Locate the cell with the specified text and output its [x, y] center coordinate. 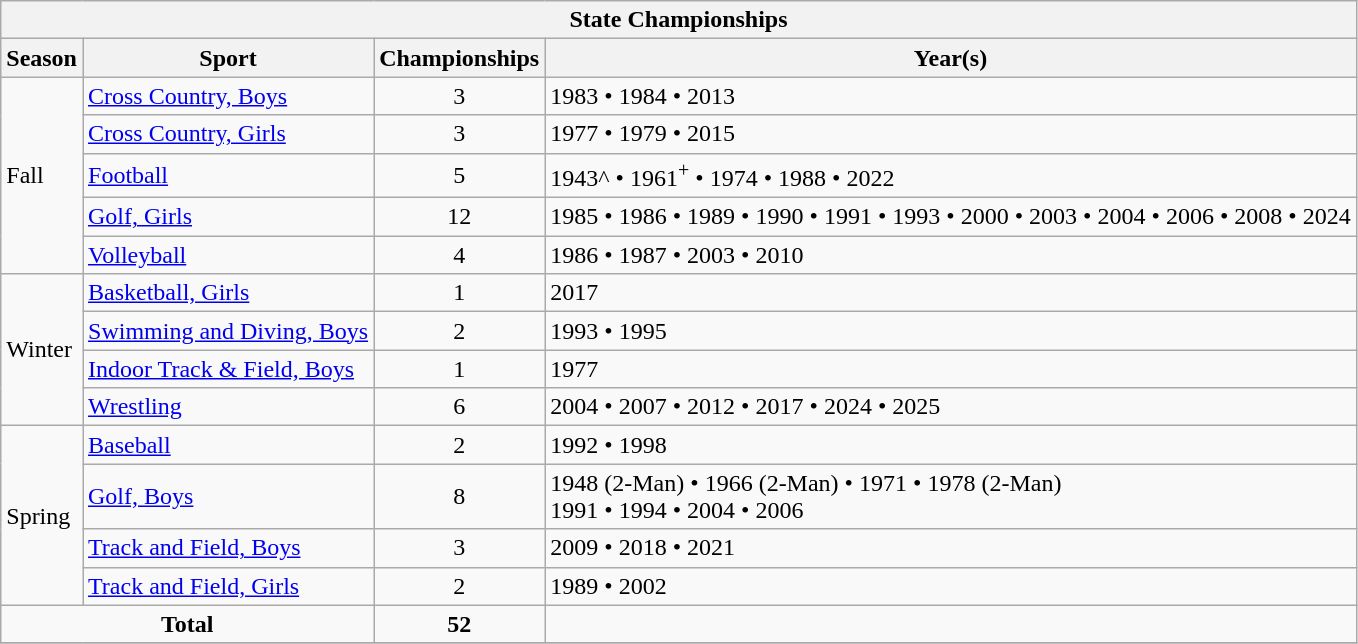
4 [460, 255]
12 [460, 217]
52 [460, 624]
5 [460, 176]
Cross Country, Boys [228, 96]
Indoor Track & Field, Boys [228, 369]
1943^ • 1961+ • 1974 • 1988 • 2022 [951, 176]
Sport [228, 58]
1992 • 1998 [951, 445]
Basketball, Girls [228, 293]
Volleyball [228, 255]
Wrestling [228, 407]
Fall [42, 176]
Championships [460, 58]
1993 • 1995 [951, 331]
1989 • 2002 [951, 586]
Spring [42, 516]
Track and Field, Boys [228, 548]
Cross Country, Girls [228, 134]
Winter [42, 350]
8 [460, 496]
Year(s) [951, 58]
Swimming and Diving, Boys [228, 331]
1986 • 1987 • 2003 • 2010 [951, 255]
Baseball [228, 445]
Golf, Boys [228, 496]
1977 • 1979 • 2015 [951, 134]
Track and Field, Girls [228, 586]
1948 (2-Man) • 1966 (2-Man) • 1971 • 1978 (2-Man)1991 • 1994 • 2004 • 2006 [951, 496]
1985 • 1986 • 1989 • 1990 • 1991 • 1993 • 2000 • 2003 • 2004 • 2006 • 2008 • 2024 [951, 217]
1977 [951, 369]
Total [188, 624]
2017 [951, 293]
2004 • 2007 • 2012 • 2017 • 2024 • 2025 [951, 407]
Golf, Girls [228, 217]
1983 • 1984 • 2013 [951, 96]
State Championships [678, 20]
Season [42, 58]
Football [228, 176]
6 [460, 407]
2009 • 2018 • 2021 [951, 548]
